Scan for the cell matching the given text and deliver its [X, Y] coordinate at center. 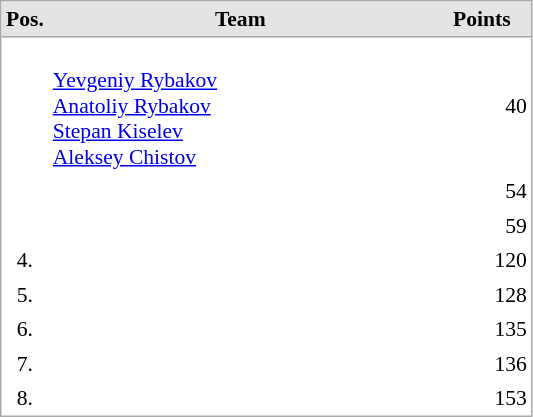
153 [482, 398]
6. [26, 329]
120 [482, 260]
135 [482, 329]
40 [482, 106]
54 [482, 191]
8. [26, 398]
4. [26, 260]
Yevgeniy Rybakov Anatoliy Rybakov Stepan Kiselev Aleksey Chistov [240, 106]
136 [482, 363]
128 [482, 295]
5. [26, 295]
7. [26, 363]
59 [482, 225]
Points [482, 20]
Team [240, 20]
Pos. [26, 20]
